From the cell containing the given text, extract its center point as (X, Y) coordinate. 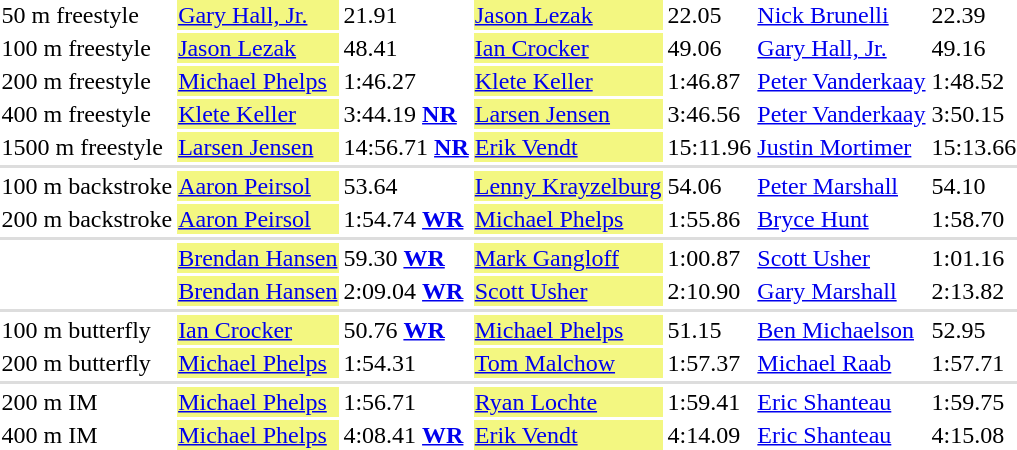
200 m freestyle (87, 81)
3:46.56 (710, 114)
49.06 (710, 48)
15:11.96 (710, 147)
Gary Marshall (842, 291)
1500 m freestyle (87, 147)
Michael Raab (842, 363)
400 m IM (87, 435)
59.30 WR (406, 258)
2:10.90 (710, 291)
200 m backstroke (87, 219)
4:14.09 (710, 435)
1:00.87 (710, 258)
Tom Malchow (568, 363)
51.15 (710, 330)
Ryan Lochte (568, 402)
22.05 (710, 15)
50.76 WR (406, 330)
14:56.71 NR (406, 147)
Bryce Hunt (842, 219)
200 m butterfly (87, 363)
Peter Marshall (842, 186)
1:55.86 (710, 219)
21.91 (406, 15)
Lenny Krayzelburg (568, 186)
2:09.04 WR (406, 291)
Mark Gangloff (568, 258)
200 m IM (87, 402)
1:54.74 WR (406, 219)
1:57.37 (710, 363)
100 m freestyle (87, 48)
4:08.41 WR (406, 435)
100 m backstroke (87, 186)
1:59.41 (710, 402)
1:56.71 (406, 402)
1:54.31 (406, 363)
Nick Brunelli (842, 15)
Ben Michaelson (842, 330)
48.41 (406, 48)
100 m butterfly (87, 330)
Justin Mortimer (842, 147)
1:46.27 (406, 81)
3:44.19 NR (406, 114)
400 m freestyle (87, 114)
1:46.87 (710, 81)
54.06 (710, 186)
50 m freestyle (87, 15)
53.64 (406, 186)
